Detect which cell encompasses the target text, then output its (X, Y) center coordinate. 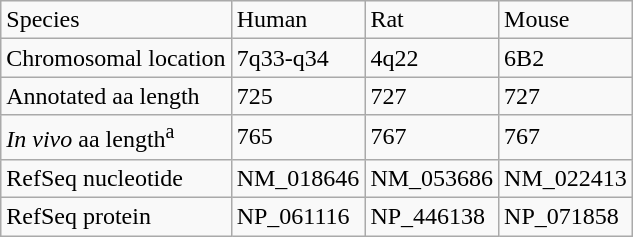
4q22 (432, 58)
Species (116, 20)
Annotated aa length (116, 96)
Mouse (566, 20)
In vivo aa lengtha (116, 138)
RefSeq nucleotide (116, 178)
Human (298, 20)
725 (298, 96)
7q33-q34 (298, 58)
NP_071858 (566, 217)
Chromosomal location (116, 58)
NP_061116 (298, 217)
NM_053686 (432, 178)
NM_022413 (566, 178)
NM_018646 (298, 178)
765 (298, 138)
Rat (432, 20)
NP_446138 (432, 217)
6B2 (566, 58)
RefSeq protein (116, 217)
